Output the [x, y] coordinate of the center of the cell containing the given text.  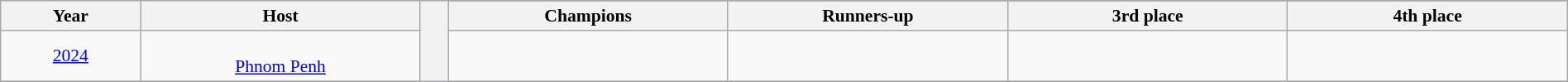
Runners-up [868, 16]
3rd place [1148, 16]
Host [280, 16]
Year [71, 16]
2024 [71, 56]
Champions [588, 16]
4th place [1427, 16]
Phnom Penh [280, 56]
